For the text-containing cell, return its midpoint in (X, Y) coordinate format. 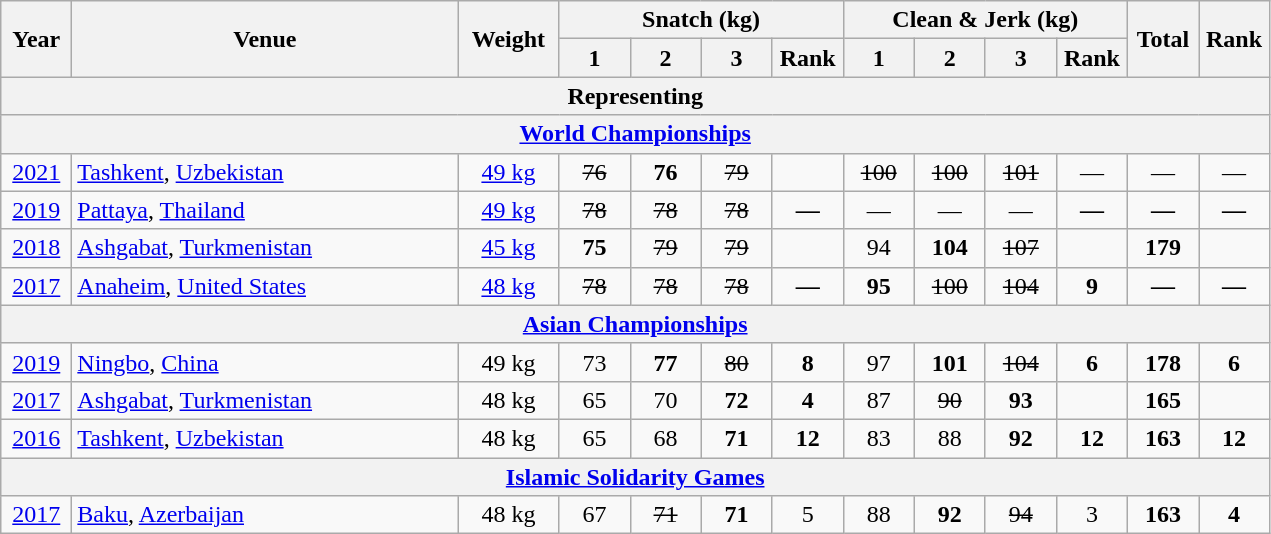
178 (1162, 362)
Baku, Azerbaijan (265, 515)
73 (594, 362)
Ningbo, China (265, 362)
93 (1020, 400)
Representing (636, 96)
179 (1162, 248)
Anaheim, United States (265, 286)
Clean & Jerk (kg) (985, 20)
68 (666, 438)
2021 (36, 172)
165 (1162, 400)
67 (594, 515)
9 (1092, 286)
87 (878, 400)
80 (736, 362)
Total (1162, 39)
Year (36, 39)
Weight (508, 39)
Snatch (kg) (701, 20)
Asian Championships (636, 324)
83 (878, 438)
Venue (265, 39)
5 (808, 515)
70 (666, 400)
97 (878, 362)
75 (594, 248)
45 kg (508, 248)
Islamic Solidarity Games (636, 477)
2016 (36, 438)
2018 (36, 248)
95 (878, 286)
Pattaya, Thailand (265, 210)
World Championships (636, 134)
107 (1020, 248)
90 (950, 400)
8 (808, 362)
72 (736, 400)
77 (666, 362)
